Provide the [X, Y] coordinate of the cell's center where the given text is located.  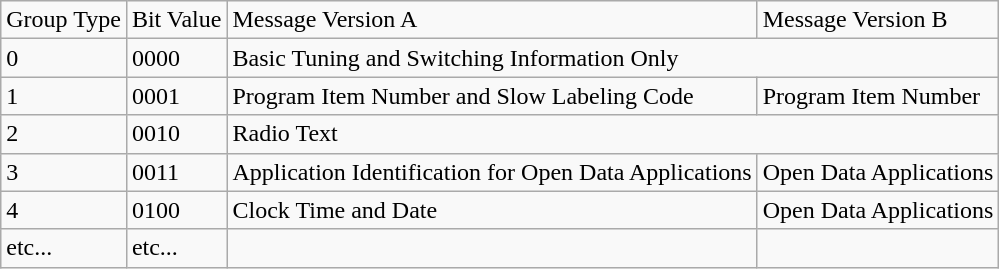
0011 [176, 172]
0010 [176, 134]
Group Type [64, 20]
1 [64, 96]
0100 [176, 210]
Basic Tuning and Switching Information Only [613, 58]
4 [64, 210]
Application Identification for Open Data Applications [492, 172]
Clock Time and Date [492, 210]
0 [64, 58]
Message Version A [492, 20]
0001 [176, 96]
Bit Value [176, 20]
3 [64, 172]
Radio Text [613, 134]
2 [64, 134]
0000 [176, 58]
Program Item Number and Slow Labeling Code [492, 96]
Message Version B [878, 20]
Program Item Number [878, 96]
